From the cell containing the given text, extract its center point as (X, Y) coordinate. 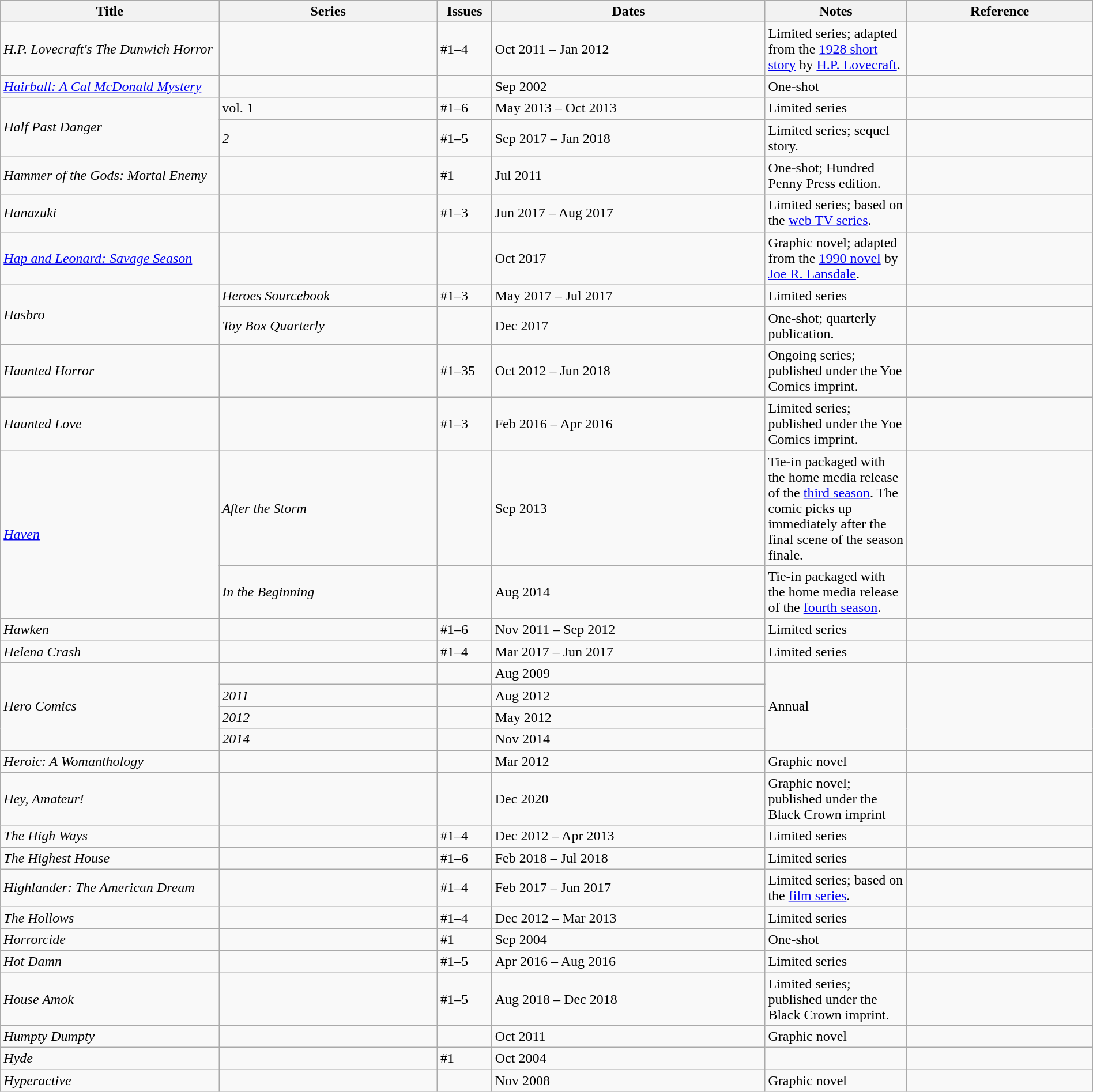
Graphic novel; adapted from the 1990 novel by Joe R. Lansdale. (836, 258)
Hero Comics (110, 706)
Nov 2011 – Sep 2012 (628, 630)
Sep 2004 (628, 939)
Limited series; adapted from the 1928 short story by H.P. Lovecraft. (836, 49)
#1–35 (465, 371)
Dates (628, 12)
2014 (329, 739)
Hap and Leonard: Savage Season (110, 258)
One-shot; Hundred Penny Press edition. (836, 175)
Dec 2012 – Apr 2013 (628, 836)
Title (110, 12)
Nov 2008 (628, 1080)
Oct 2017 (628, 258)
Limited series; sequel story. (836, 138)
Aug 2012 (628, 696)
Horrorcide (110, 939)
The Highest House (110, 858)
Hairball: A Cal McDonald Mystery (110, 86)
Jun 2017 – Aug 2017 (628, 213)
Hanazuki (110, 213)
May 2012 (628, 717)
Humpty Dumpty (110, 1037)
Notes (836, 12)
Tie-in packaged with the home media release of the fourth season. (836, 592)
Hyperactive (110, 1080)
Hawken (110, 630)
Heroes Sourcebook (329, 296)
May 2017 – Jul 2017 (628, 296)
Hyde (110, 1059)
H.P. Lovecraft's The Dunwich Horror (110, 49)
Hasbro (110, 315)
Oct 2011 (628, 1037)
Limited series; published under the Yoe Comics imprint. (836, 424)
Limited series; based on the film series. (836, 887)
Graphic novel; published under the Black Crown imprint (836, 799)
Apr 2016 – Aug 2016 (628, 961)
House Amok (110, 999)
Toy Box Quarterly (329, 325)
Annual (836, 706)
Hammer of the Gods: Mortal Enemy (110, 175)
Haven (110, 535)
2 (329, 138)
Limited series; published under the Black Crown imprint. (836, 999)
Limited series; based on the web TV series. (836, 213)
Feb 2018 – Jul 2018 (628, 858)
Aug 2014 (628, 592)
Dec 2012 – Mar 2013 (628, 917)
Hot Damn (110, 961)
Issues (465, 12)
vol. 1 (329, 108)
After the Storm (329, 508)
Helena Crash (110, 652)
Haunted Horror (110, 371)
Dec 2020 (628, 799)
2012 (329, 717)
Tie-in packaged with the home media release of the third season. The comic picks up immediately after the final scene of the season finale. (836, 508)
Series (329, 12)
Oct 2011 – Jan 2012 (628, 49)
The High Ways (110, 836)
Mar 2012 (628, 761)
May 2013 – Oct 2013 (628, 108)
Sep 2002 (628, 86)
Oct 2004 (628, 1059)
Aug 2009 (628, 674)
Sep 2017 – Jan 2018 (628, 138)
Ongoing series; published under the Yoe Comics imprint. (836, 371)
Haunted Love (110, 424)
Hey, Amateur! (110, 799)
In the Beginning (329, 592)
Highlander: The American Dream (110, 887)
The Hollows (110, 917)
Reference (1000, 12)
Sep 2013 (628, 508)
Feb 2017 – Jun 2017 (628, 887)
2011 (329, 696)
Jul 2011 (628, 175)
Dec 2017 (628, 325)
One-shot; quarterly publication. (836, 325)
Feb 2016 – Apr 2016 (628, 424)
Oct 2012 – Jun 2018 (628, 371)
Aug 2018 – Dec 2018 (628, 999)
Heroic: A Womanthology (110, 761)
Nov 2014 (628, 739)
Mar 2017 – Jun 2017 (628, 652)
Half Past Danger (110, 127)
